Detect which cell encompasses the target text, then output its (x, y) center coordinate. 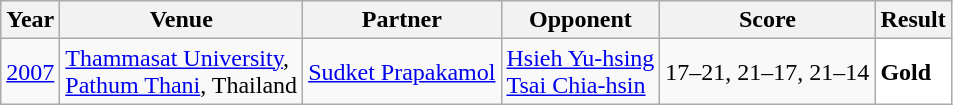
Year (30, 20)
Thammasat University,Pathum Thani, Thailand (182, 72)
Result (913, 20)
17–21, 21–17, 21–14 (768, 72)
Sudket Prapakamol (402, 72)
Hsieh Yu-hsing Tsai Chia-hsin (580, 72)
Opponent (580, 20)
Partner (402, 20)
2007 (30, 72)
Gold (913, 72)
Venue (182, 20)
Score (768, 20)
